Detect which cell encompasses the target text, then output its [x, y] center coordinate. 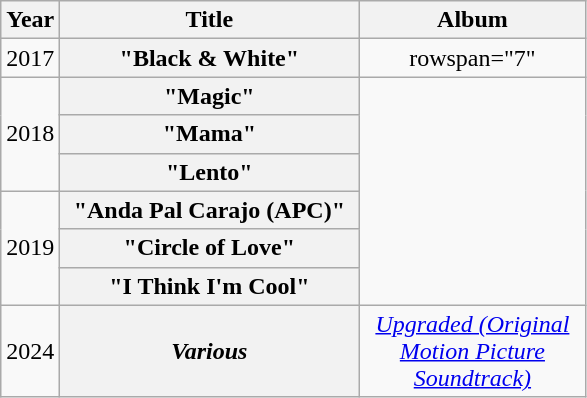
"I Think I'm Cool" [210, 286]
"Mama" [210, 134]
Title [210, 20]
"Magic" [210, 96]
"Black & White" [210, 58]
Year [30, 20]
2024 [30, 351]
Upgraded (Original Motion Picture Soundtrack) [472, 351]
"Circle of Love" [210, 248]
"Lento" [210, 172]
rowspan="7" [472, 58]
Various [210, 351]
2017 [30, 58]
2019 [30, 248]
"Anda Pal Carajo (APC)" [210, 210]
Album [472, 20]
2018 [30, 134]
